Scan for the cell matching the given text and deliver its [X, Y] coordinate at center. 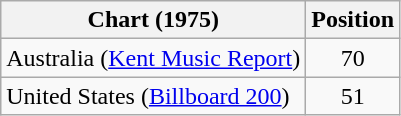
Chart (1975) [154, 20]
Australia (Kent Music Report) [154, 58]
United States (Billboard 200) [154, 96]
70 [353, 58]
Position [353, 20]
51 [353, 96]
